Find where the given text appears and provide that cell's center as [x, y] coordinate. 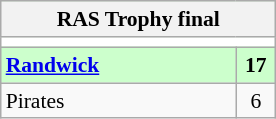
Pirates [118, 101]
6 [256, 101]
RAS Trophy final [138, 19]
17 [256, 65]
Randwick [118, 65]
